Identify which cell holds the provided text, then report its (x, y) central coordinate. 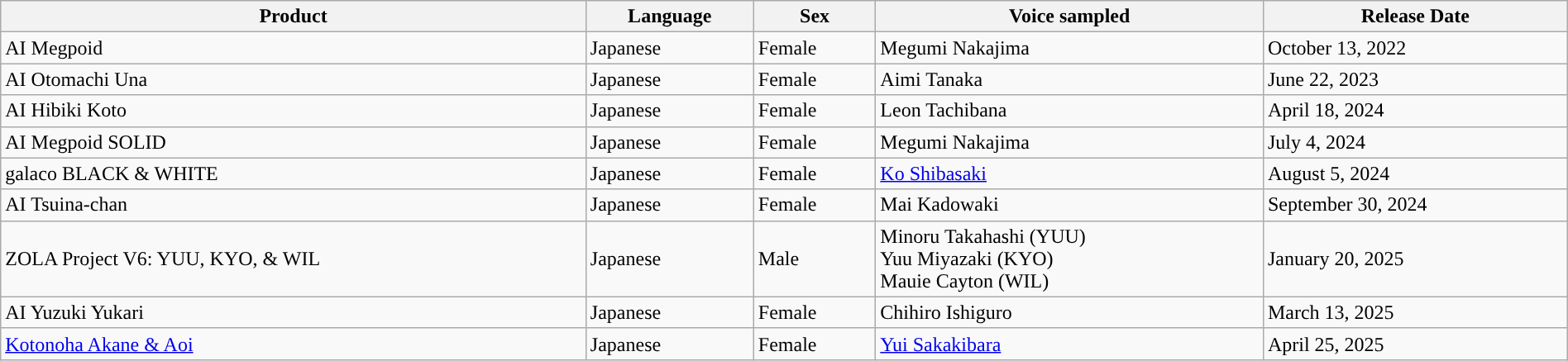
Release Date (1415, 17)
Aimi Tanaka (1070, 79)
AI Hibiki Koto (294, 111)
Male (814, 259)
Sex (814, 17)
January 20, 2025 (1415, 259)
Leon Tachibana (1070, 111)
June 22, 2023 (1415, 79)
AI Megpoid (294, 48)
September 30, 2024 (1415, 205)
ZOLA Project V6: YUU, KYO, & WIL (294, 259)
April 18, 2024 (1415, 111)
Yui Sakakibara (1070, 344)
August 5, 2024 (1415, 173)
April 25, 2025 (1415, 344)
October 13, 2022 (1415, 48)
AI Yuzuki Yukari (294, 312)
galaco BLACK & WHITE (294, 173)
Mai Kadowaki (1070, 205)
Chihiro Ishiguro (1070, 312)
Product (294, 17)
March 13, 2025 (1415, 312)
AI Megpoid SOLID (294, 142)
AI Tsuina-chan (294, 205)
Ko Shibasaki (1070, 173)
Kotonoha Akane & Aoi (294, 344)
July 4, 2024 (1415, 142)
Minoru Takahashi (YUU)Yuu Miyazaki (KYO)Mauie Cayton (WIL) (1070, 259)
Language (670, 17)
AI Otomachi Una (294, 79)
Voice sampled (1070, 17)
